For the text-containing cell, return its midpoint in (X, Y) coordinate format. 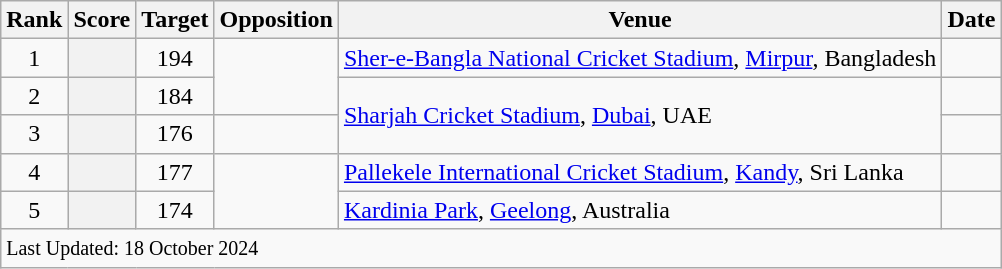
Score (102, 20)
174 (175, 210)
4 (34, 172)
1 (34, 58)
184 (175, 96)
194 (175, 58)
176 (175, 134)
Opposition (276, 20)
5 (34, 210)
Sharjah Cricket Stadium, Dubai, UAE (640, 115)
Target (175, 20)
177 (175, 172)
Venue (640, 20)
Date (972, 20)
2 (34, 96)
Kardinia Park, Geelong, Australia (640, 210)
Last Updated: 18 October 2024 (501, 248)
3 (34, 134)
Rank (34, 20)
Sher-e-Bangla National Cricket Stadium, Mirpur, Bangladesh (640, 58)
Pallekele International Cricket Stadium, Kandy, Sri Lanka (640, 172)
